From the cell containing the given text, extract its center point as (x, y) coordinate. 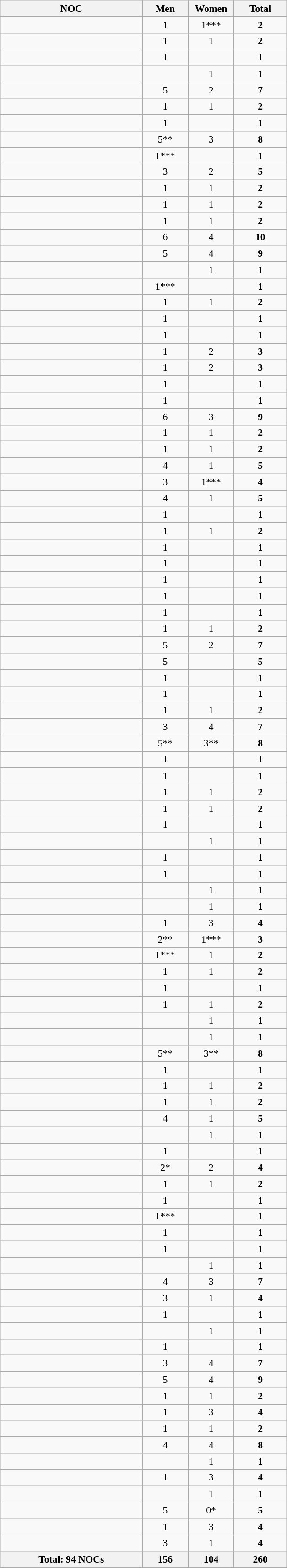
Total: 94 NOCs (71, 1560)
156 (165, 1560)
NOC (71, 9)
Total (260, 9)
Men (165, 9)
10 (260, 237)
104 (211, 1560)
0* (211, 1511)
Women (211, 9)
260 (260, 1560)
2** (165, 939)
2* (165, 1168)
